Provide the (X, Y) coordinate of the cell's center where the given text is located.  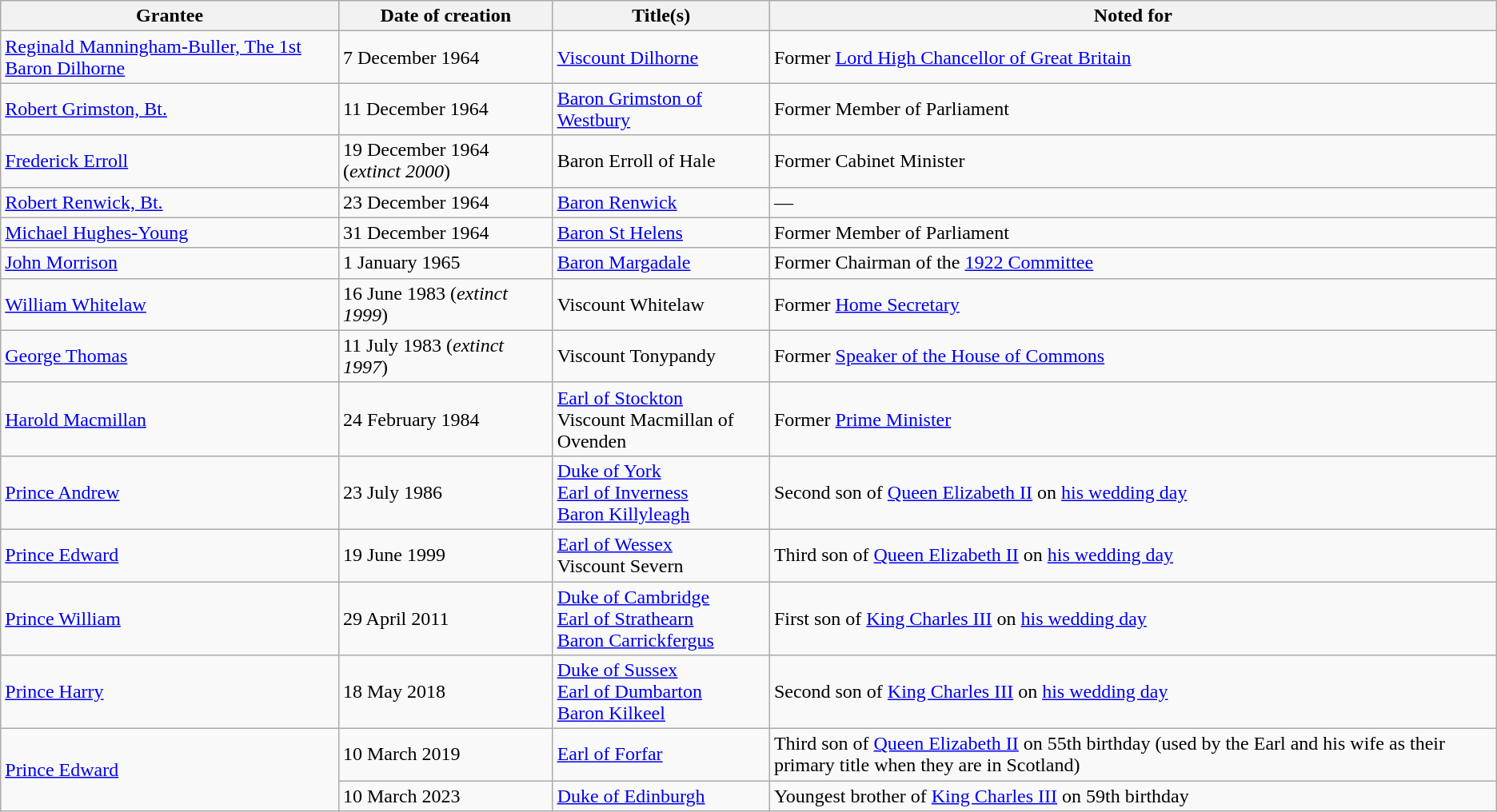
Robert Grimston, Bt. (170, 109)
— (1132, 202)
George Thomas (170, 356)
Duke of YorkEarl of InvernessBaron Killyleagh (661, 492)
Second son of Queen Elizabeth II on his wedding day (1132, 492)
Earl of StocktonViscount Macmillan of Ovenden (661, 419)
Prince Harry (170, 692)
Baron St Helens (661, 233)
Former Cabinet Minister (1132, 161)
Prince William (170, 619)
First son of King Charles III on his wedding day (1132, 619)
Former Lord High Chancellor of Great Britain (1132, 58)
24 February 1984 (445, 419)
10 March 2023 (445, 796)
Earl of Forfar (661, 754)
Duke of SussexEarl of DumbartonBaron Kilkeel (661, 692)
John Morrison (170, 263)
Reginald Manningham-Buller, The 1st Baron Dilhorne (170, 58)
Viscount Whitelaw (661, 304)
Baron Margadale (661, 263)
Baron Erroll of Hale (661, 161)
Title(s) (661, 16)
Noted for (1132, 16)
Baron Renwick (661, 202)
Michael Hughes-Young (170, 233)
23 July 1986 (445, 492)
Former Prime Minister (1132, 419)
10 March 2019 (445, 754)
Harold Macmillan (170, 419)
Date of creation (445, 16)
Former Speaker of the House of Commons (1132, 356)
Second son of King Charles III on his wedding day (1132, 692)
Duke of CambridgeEarl of StrathearnBaron Carrickfergus (661, 619)
Viscount Tonypandy (661, 356)
Earl of WessexViscount Severn (661, 555)
23 December 1964 (445, 202)
11 July 1983 (extinct 1997) (445, 356)
Baron Grimston of Westbury (661, 109)
Grantee (170, 16)
18 May 2018 (445, 692)
Robert Renwick, Bt. (170, 202)
Duke of Edinburgh (661, 796)
29 April 2011 (445, 619)
1 January 1965 (445, 263)
16 June 1983 (extinct 1999) (445, 304)
31 December 1964 (445, 233)
Former Home Secretary (1132, 304)
Third son of Queen Elizabeth II on 55th birthday (used by the Earl and his wife as their primary title when they are in Scotland) (1132, 754)
19 June 1999 (445, 555)
Youngest brother of King Charles III on 59th birthday (1132, 796)
11 December 1964 (445, 109)
Viscount Dilhorne (661, 58)
William Whitelaw (170, 304)
Prince Andrew (170, 492)
Former Chairman of the 1922 Committee (1132, 263)
Third son of Queen Elizabeth II on his wedding day (1132, 555)
19 December 1964 (extinct 2000) (445, 161)
Frederick Erroll (170, 161)
7 December 1964 (445, 58)
